Locate the cell with the specified text and output its (x, y) center coordinate. 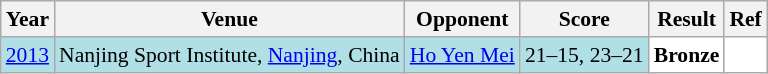
Bronze (687, 55)
Opponent (462, 19)
Year (28, 19)
Nanjing Sport Institute, Nanjing, China (230, 55)
2013 (28, 55)
21–15, 23–21 (584, 55)
Ho Yen Mei (462, 55)
Ref (745, 19)
Score (584, 19)
Venue (230, 19)
Result (687, 19)
